Detect which cell encompasses the target text, then output its (x, y) center coordinate. 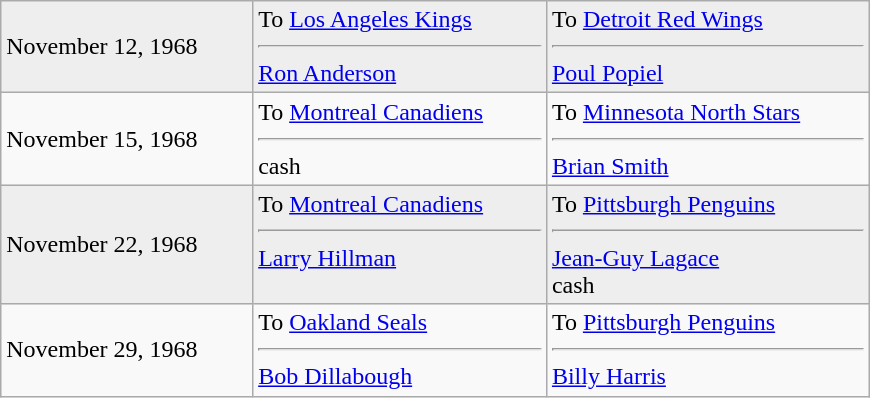
To Los Angeles KingsRon Anderson (400, 47)
To Montreal Canadienscash (400, 139)
To Detroit Red WingsPoul Popiel (708, 47)
To Montreal CanadiensLarry Hillman (400, 244)
November 15, 1968 (127, 139)
November 22, 1968 (127, 244)
November 29, 1968 (127, 350)
November 12, 1968 (127, 47)
To Pittsburgh PenguinsJean-Guy Lagacecash (708, 244)
To Pittsburgh PenguinsBilly Harris (708, 350)
To Oakland SealsBob Dillabough (400, 350)
To Minnesota North StarsBrian Smith (708, 139)
